Return (X, Y) of the center of cell containing provided text 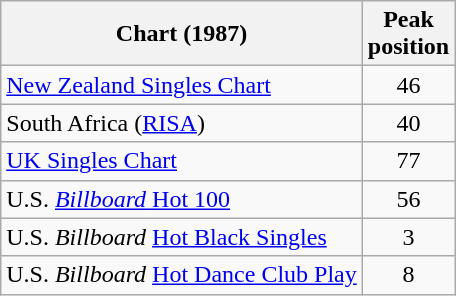
56 (408, 199)
South Africa (RISA) (182, 123)
U.S. Billboard Hot 100 (182, 199)
46 (408, 85)
U.S. Billboard Hot Dance Club Play (182, 275)
Peakposition (408, 34)
UK Singles Chart (182, 161)
40 (408, 123)
New Zealand Singles Chart (182, 85)
Chart (1987) (182, 34)
77 (408, 161)
8 (408, 275)
U.S. Billboard Hot Black Singles (182, 237)
3 (408, 237)
